Capture the cell that displays the provided text and extract its (X, Y) central coordinate. 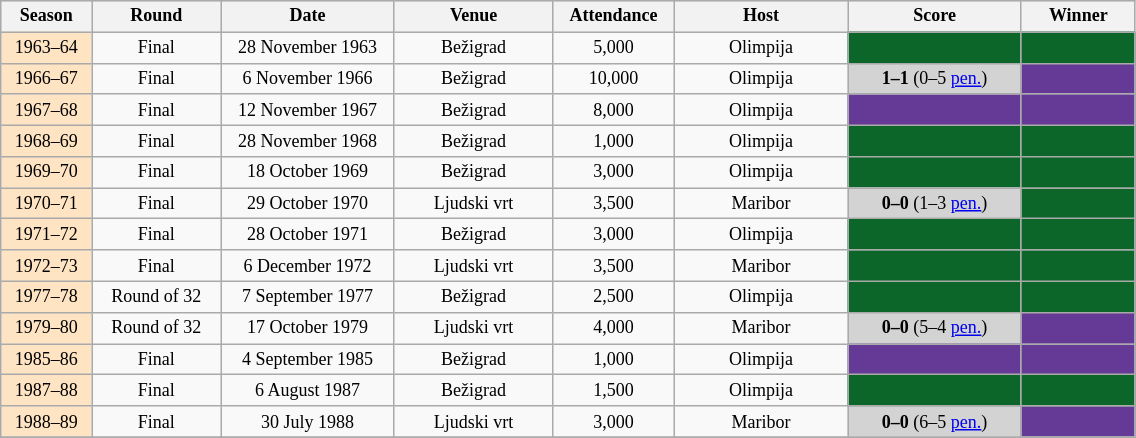
28 November 1963 (308, 48)
Round (156, 16)
2,500 (614, 296)
10,000 (614, 78)
1963–64 (46, 48)
12 November 1967 (308, 110)
1,500 (614, 390)
1967–68 (46, 110)
17 October 1979 (308, 328)
18 October 1969 (308, 172)
7 September 1977 (308, 296)
28 October 1971 (308, 234)
Season (46, 16)
1987–88 (46, 390)
28 November 1968 (308, 140)
Venue (474, 16)
1970–71 (46, 204)
30 July 1988 (308, 422)
0–0 (6–5 pen.) (935, 422)
Host (761, 16)
4 September 1985 (308, 360)
1977–78 (46, 296)
0–0 (5–4 pen.) (935, 328)
6 December 1972 (308, 266)
1979–80 (46, 328)
1966–67 (46, 78)
Score (935, 16)
4,000 (614, 328)
29 October 1970 (308, 204)
0–0 (1–3 pen.) (935, 204)
1985–86 (46, 360)
1972–73 (46, 266)
Date (308, 16)
6 November 1966 (308, 78)
8,000 (614, 110)
Attendance (614, 16)
1–1 (0–5 pen.) (935, 78)
6 August 1987 (308, 390)
1988–89 (46, 422)
1971–72 (46, 234)
5,000 (614, 48)
1969–70 (46, 172)
1968–69 (46, 140)
Winner (1078, 16)
